From the cell containing the given text, extract its center point as [X, Y] coordinate. 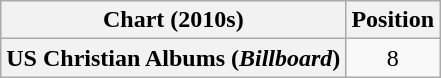
Position [393, 20]
8 [393, 58]
Chart (2010s) [174, 20]
US Christian Albums (Billboard) [174, 58]
